Find where the given text appears and provide that cell's center as (X, Y) coordinate. 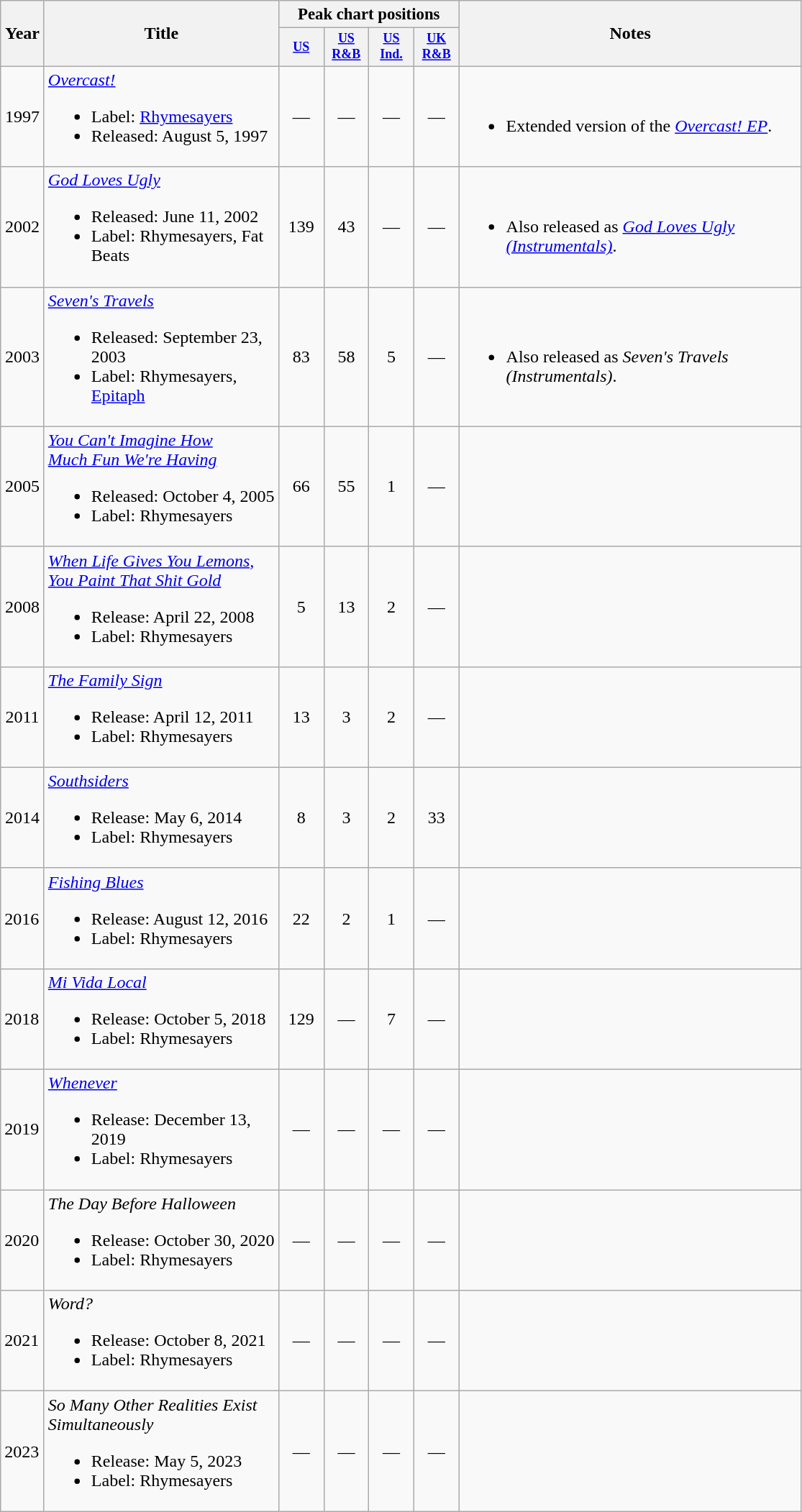
22 (301, 918)
129 (301, 1020)
2018 (23, 1020)
WheneverRelease: December 13, 2019Label: Rhymesayers (161, 1130)
USR&B (347, 47)
2016 (23, 918)
2005 (23, 486)
43 (347, 227)
The Day Before HalloweenRelease: October 30, 2020Label: Rhymesayers (161, 1240)
2002 (23, 227)
God Loves UglyReleased: June 11, 2002Label: Rhymesayers, Fat Beats (161, 227)
1997 (23, 116)
Mi Vida LocalRelease: October 5, 2018Label: Rhymesayers (161, 1020)
2008 (23, 607)
Extended version of the Overcast! EP. (630, 116)
Notes (630, 33)
Fishing BluesRelease: August 12, 2016Label: Rhymesayers (161, 918)
You Can't Imagine HowMuch Fun We're HavingReleased: October 4, 2005Label: Rhymesayers (161, 486)
2014 (23, 817)
UKR&B (436, 47)
US (301, 47)
139 (301, 227)
33 (436, 817)
Also released as God Loves Ugly (Instrumentals). (630, 227)
When Life Gives You Lemons,You Paint That Shit GoldRelease: April 22, 2008Label: Rhymesayers (161, 607)
Word?Release: October 8, 2021Label: Rhymesayers (161, 1341)
Year (23, 33)
Title (161, 33)
So Many Other Realities Exist SimultaneouslyRelease: May 5, 2023Label: Rhymesayers (161, 1451)
2021 (23, 1341)
8 (301, 817)
2023 (23, 1451)
66 (301, 486)
Also released as Seven's Travels (Instrumentals). (630, 357)
58 (347, 357)
83 (301, 357)
Peak chart positions (368, 14)
55 (347, 486)
2003 (23, 357)
USInd. (391, 47)
2020 (23, 1240)
Overcast!Label: RhymesayersReleased: August 5, 1997 (161, 116)
The Family SignRelease: April 12, 2011Label: Rhymesayers (161, 717)
Seven's TravelsReleased: September 23, 2003Label: Rhymesayers, Epitaph (161, 357)
2011 (23, 717)
7 (391, 1020)
2019 (23, 1130)
SouthsidersRelease: May 6, 2014Label: Rhymesayers (161, 817)
